Output the (x, y) coordinate of the center of the cell containing the given text.  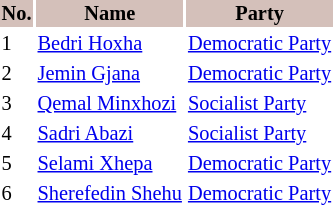
Selami Xhepa (110, 164)
4 (16, 134)
Jemin Gjana (110, 74)
No. (16, 14)
Sadri Abazi (110, 134)
3 (16, 104)
5 (16, 164)
1 (16, 44)
Bedri Hoxha (110, 44)
Party (259, 14)
Qemal Minxhozi (110, 104)
2 (16, 74)
Name (110, 14)
